Provide the (x, y) coordinate of the cell's center where the given text is located.  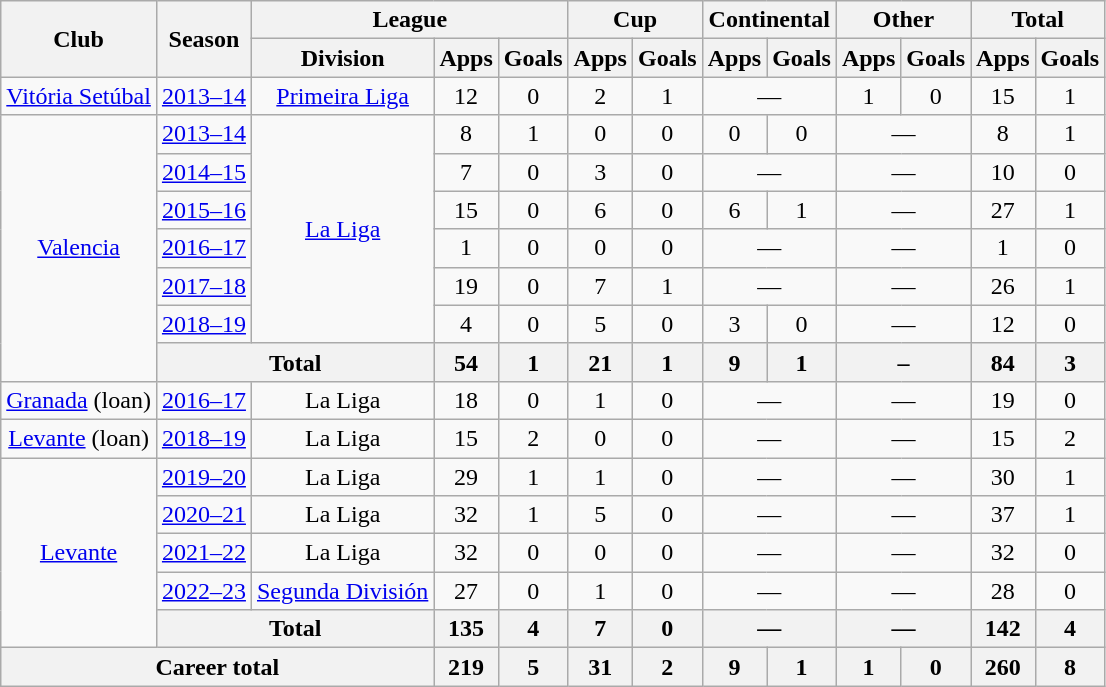
18 (466, 400)
84 (1003, 362)
Valencia (79, 248)
31 (600, 667)
54 (466, 362)
142 (1003, 629)
2015–16 (204, 210)
30 (1003, 477)
2019–20 (204, 477)
219 (466, 667)
Levante (loan) (79, 438)
10 (1003, 172)
2021–22 (204, 553)
21 (600, 362)
League (410, 20)
Levante (79, 553)
Career total (218, 667)
– (903, 362)
37 (1003, 515)
Segunda División (342, 591)
260 (1003, 667)
Season (204, 39)
Other (903, 20)
Vitória Setúbal (79, 96)
Continental (769, 20)
Granada (loan) (79, 400)
Division (342, 58)
2014–15 (204, 172)
26 (1003, 286)
29 (466, 477)
Club (79, 39)
Cup (635, 20)
2022–23 (204, 591)
2020–21 (204, 515)
135 (466, 629)
2017–18 (204, 286)
Primeira Liga (342, 96)
28 (1003, 591)
